Detect which cell encompasses the target text, then output its (x, y) center coordinate. 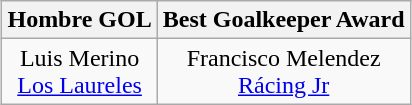
Francisco Melendez Rácing Jr (284, 72)
Hombre GOL (80, 20)
Best Goalkeeper Award (284, 20)
Luis Merino Los Laureles (80, 72)
